Extract the (X, Y) coordinate from the center of the cell holding the provided text.  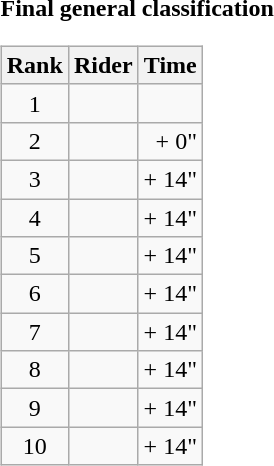
5 (34, 256)
3 (34, 179)
7 (34, 332)
8 (34, 370)
Rider (103, 65)
10 (34, 446)
+ 0" (170, 141)
Rank (34, 65)
9 (34, 408)
2 (34, 141)
Time (170, 65)
6 (34, 294)
4 (34, 217)
1 (34, 103)
